Extract the [x, y] coordinate from the center of the cell holding the provided text.  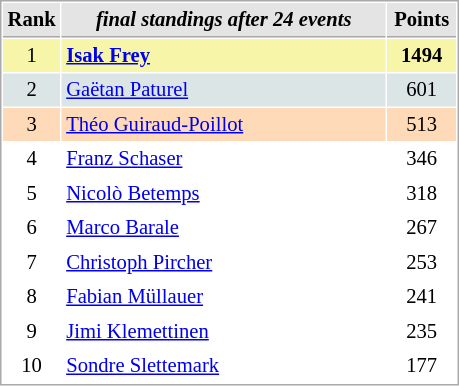
253 [422, 262]
Marco Barale [224, 228]
7 [32, 262]
3 [32, 124]
Jimi Klemettinen [224, 332]
final standings after 24 events [224, 20]
513 [422, 124]
346 [422, 158]
Christoph Pircher [224, 262]
Isak Frey [224, 56]
Théo Guiraud-Poillot [224, 124]
9 [32, 332]
10 [32, 366]
5 [32, 194]
Fabian Müllauer [224, 296]
Gaëtan Paturel [224, 90]
4 [32, 158]
1494 [422, 56]
Nicolò Betemps [224, 194]
318 [422, 194]
6 [32, 228]
235 [422, 332]
Franz Schaser [224, 158]
177 [422, 366]
267 [422, 228]
Sondre Slettemark [224, 366]
8 [32, 296]
601 [422, 90]
Rank [32, 20]
2 [32, 90]
1 [32, 56]
241 [422, 296]
Points [422, 20]
